Detect which cell encompasses the target text, then output its (X, Y) center coordinate. 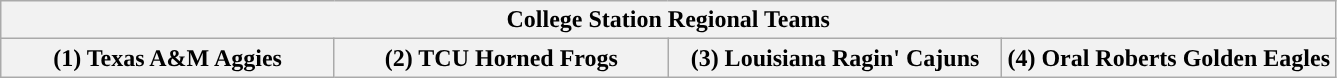
(4) Oral Roberts Golden Eagles (1169, 58)
College Station Regional Teams (668, 20)
(1) Texas A&M Aggies (168, 58)
(3) Louisiana Ragin' Cajuns (835, 58)
(2) TCU Horned Frogs (501, 58)
